Capture the cell that displays the provided text and extract its (x, y) central coordinate. 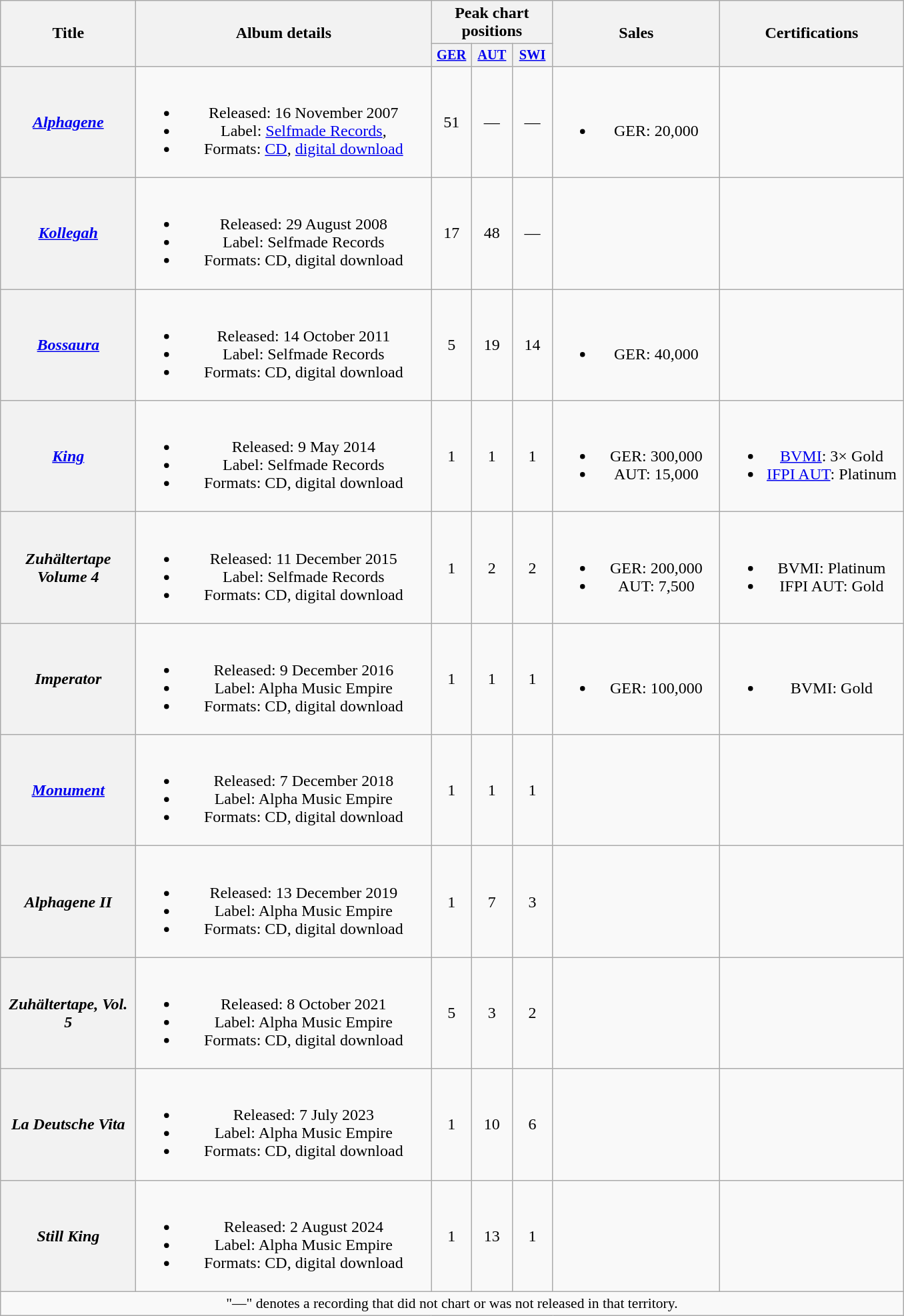
SWI (532, 55)
Zuhältertape, Vol. 5 (68, 1013)
Title (68, 33)
GER (452, 55)
BVMI: 3× GoldIFPI AUT: Platinum (812, 456)
Alphagene II (68, 901)
Sales (636, 33)
Released: 14 October 2011Label: Selfmade RecordsFormats: CD, digital download (284, 345)
GER: 300,000AUT: 15,000 (636, 456)
48 (492, 233)
14 (532, 345)
BVMI: Gold (812, 679)
Monument (68, 791)
Released: 7 July 2023Label: Alpha Music EmpireFormats: CD, digital download (284, 1124)
Kollegah (68, 233)
6 (532, 1124)
Released: 2 August 2024Label: Alpha Music EmpireFormats: CD, digital download (284, 1236)
Released: 16 November 2007Label: Selfmade Records,Formats: CD, digital download (284, 121)
Released: 9 May 2014Label: Selfmade RecordsFormats: CD, digital download (284, 456)
7 (492, 901)
Released: 8 October 2021Label: Alpha Music EmpireFormats: CD, digital download (284, 1013)
Peak chart positions (492, 23)
BVMI: PlatinumIFPI AUT: Gold (812, 568)
GER: 100,000 (636, 679)
51 (452, 121)
Released: 7 December 2018Label: Alpha Music EmpireFormats: CD, digital download (284, 791)
13 (492, 1236)
AUT (492, 55)
19 (492, 345)
Zuhältertape Volume 4 (68, 568)
Imperator (68, 679)
Released: 29 August 2008Label: Selfmade RecordsFormats: CD, digital download (284, 233)
Bossaura (68, 345)
Released: 11 December 2015Label: Selfmade RecordsFormats: CD, digital download (284, 568)
Alphagene (68, 121)
GER: 40,000 (636, 345)
King (68, 456)
Released: 13 December 2019Label: Alpha Music EmpireFormats: CD, digital download (284, 901)
17 (452, 233)
"—" denotes a recording that did not chart or was not released in that territory. (452, 1303)
Released: 9 December 2016Label: Alpha Music EmpireFormats: CD, digital download (284, 679)
Still King (68, 1236)
10 (492, 1124)
Certifications (812, 33)
Album details (284, 33)
La Deutsche Vita (68, 1124)
GER: 200,000AUT: 7,500 (636, 568)
GER: 20,000 (636, 121)
